Pinpoint the cell where the given text exists, returning its (X, Y) midpoint coordinate. 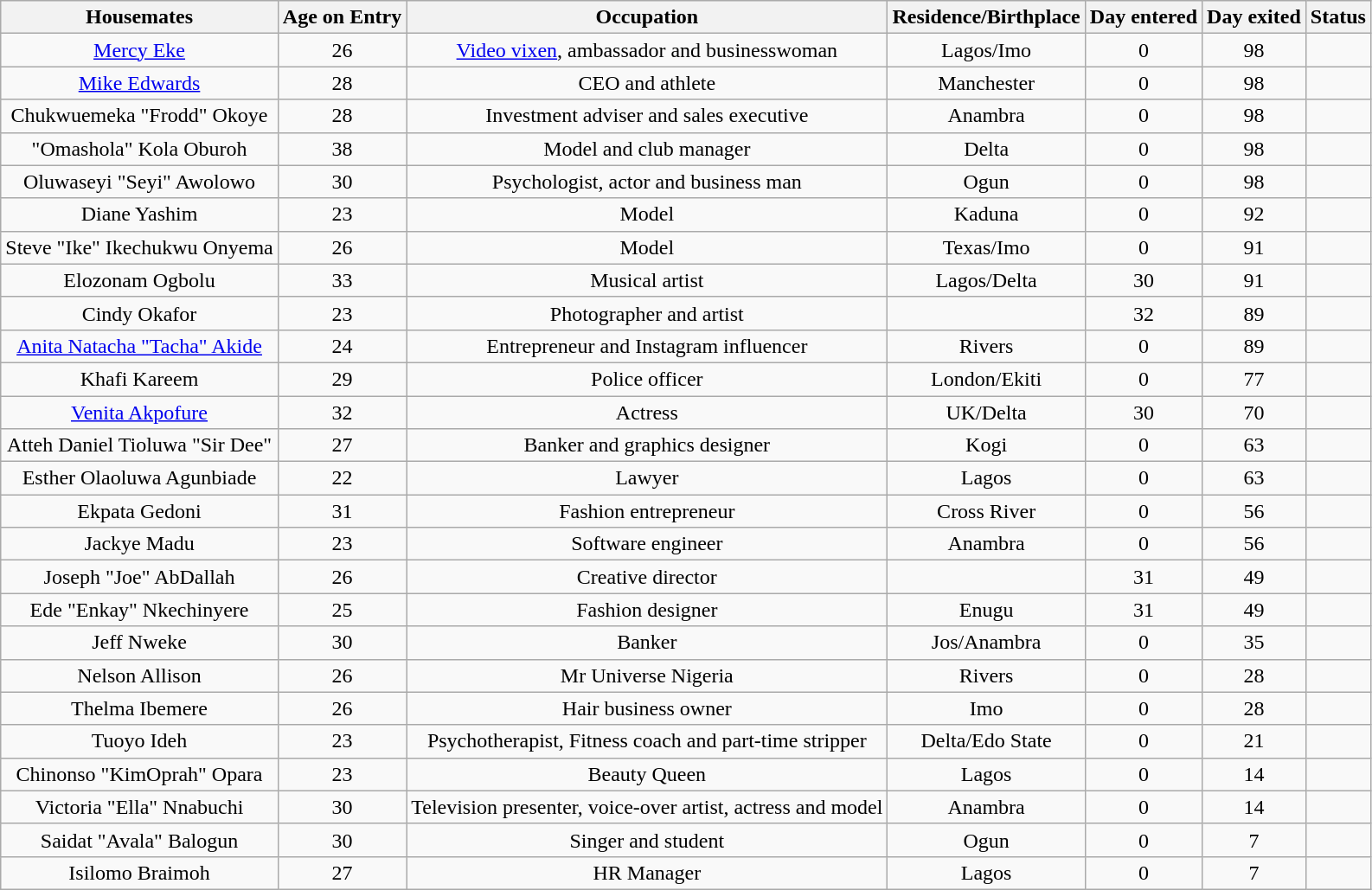
Saidat "Avala" Balogun (140, 840)
38 (342, 149)
Mike Edwards (140, 83)
"Omashola" Kola Oburoh (140, 149)
24 (342, 346)
Oluwaseyi "Seyi" Awolowo (140, 182)
Thelma Ibemere (140, 708)
Police officer (647, 379)
Hair business owner (647, 708)
Banker (647, 643)
Esther Olaoluwa Agunbiade (140, 478)
Ede "Enkay" Nkechinyere (140, 610)
Psychotherapist, Fitness coach and part-time stripper (647, 741)
Occupation (647, 17)
Manchester (986, 83)
Age on Entry (342, 17)
29 (342, 379)
Anita Natacha "Tacha" Akide (140, 346)
Jackye Madu (140, 544)
UK/Delta (986, 413)
Housemates (140, 17)
Chinonso "KimOprah" Opara (140, 774)
Nelson Allison (140, 676)
21 (1254, 741)
CEO and athlete (647, 83)
Mr Universe Nigeria (647, 676)
Entrepreneur and Instagram influencer (647, 346)
Fashion designer (647, 610)
Chukwuemeka "Frodd" Okoye (140, 116)
22 (342, 478)
77 (1254, 379)
Mercy Eke (140, 50)
Ekpata Gedoni (140, 511)
Musical artist (647, 280)
Lawyer (647, 478)
London/Ekiti (986, 379)
Cross River (986, 511)
Residence/Birthplace (986, 17)
Status (1337, 17)
Delta/Edo State (986, 741)
70 (1254, 413)
Venita Akpofure (140, 413)
Joseph "Joe" AbDallah (140, 577)
Creative director (647, 577)
25 (342, 610)
Day exited (1254, 17)
Delta (986, 149)
Atteh Daniel Tioluwa "Sir Dee" (140, 445)
Photographer and artist (647, 313)
92 (1254, 214)
Kogi (986, 445)
Elozonam Ogbolu (140, 280)
HR Manager (647, 873)
Cindy Okafor (140, 313)
Enugu (986, 610)
Video vixen, ambassador and businesswoman (647, 50)
Isilomo Braimoh (140, 873)
Model and club manager (647, 149)
Singer and student (647, 840)
Investment adviser and sales executive (647, 116)
35 (1254, 643)
Kaduna (986, 214)
Diane Yashim (140, 214)
Texas/Imo (986, 247)
Tuoyo Ideh (140, 741)
Television presenter, voice-over artist, actress and model (647, 807)
Psychologist, actor and business man (647, 182)
Jeff Nweke (140, 643)
Beauty Queen (647, 774)
Imo (986, 708)
33 (342, 280)
Day entered (1144, 17)
Software engineer (647, 544)
Fashion entrepreneur (647, 511)
Victoria "Ella" Nnabuchi (140, 807)
Jos/Anambra (986, 643)
Lagos/Imo (986, 50)
Khafi Kareem (140, 379)
Banker and graphics designer (647, 445)
Actress (647, 413)
Lagos/Delta (986, 280)
Steve "Ike" Ikechukwu Onyema (140, 247)
